Capture the cell that displays the provided text and extract its (X, Y) central coordinate. 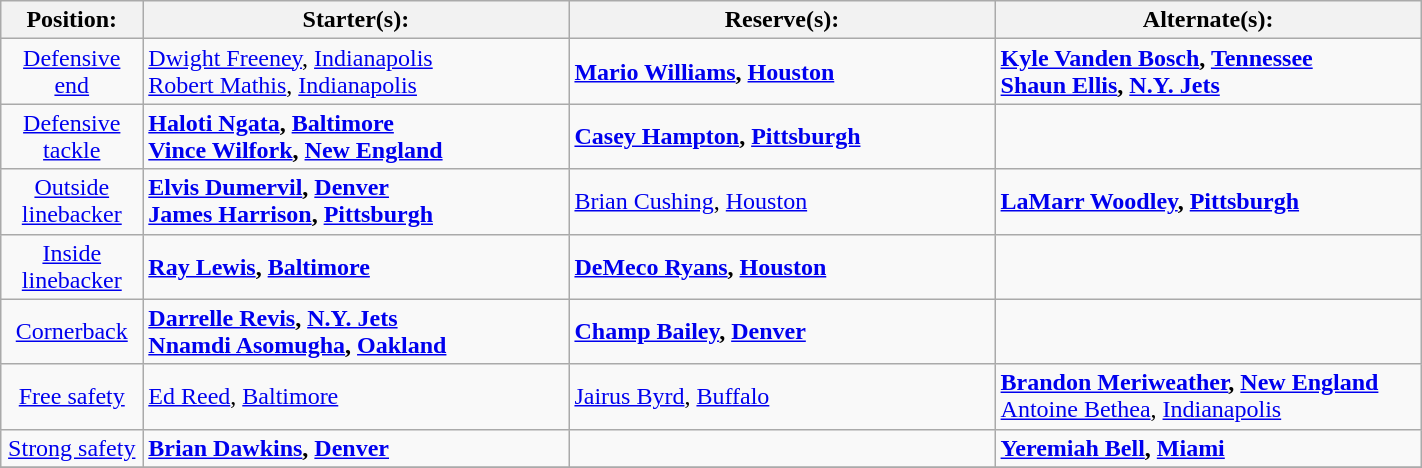
Dwight Freeney, Indianapolis Robert Mathis, Indianapolis (356, 72)
Defensive tackle (72, 136)
Brian Dawkins, Denver (356, 448)
Champ Bailey, Denver (782, 332)
Casey Hampton, Pittsburgh (782, 136)
Jairus Byrd, Buffalo (782, 396)
LaMarr Woodley, Pittsburgh (1208, 202)
Starter(s): (356, 20)
Darrelle Revis, N.Y. Jets Nnamdi Asomugha, Oakland (356, 332)
Yeremiah Bell, Miami (1208, 448)
Strong safety (72, 448)
Free safety (72, 396)
Position: (72, 20)
Inside linebacker (72, 266)
Cornerback (72, 332)
Ed Reed, Baltimore (356, 396)
Haloti Ngata, Baltimore Vince Wilfork, New England (356, 136)
Outside linebacker (72, 202)
Kyle Vanden Bosch, Tennessee Shaun Ellis, N.Y. Jets (1208, 72)
Defensive end (72, 72)
Brandon Meriweather, New England Antoine Bethea, Indianapolis (1208, 396)
Alternate(s): (1208, 20)
Elvis Dumervil, Denver James Harrison, Pittsburgh (356, 202)
Mario Williams, Houston (782, 72)
Ray Lewis, Baltimore (356, 266)
Reserve(s): (782, 20)
DeMeco Ryans, Houston (782, 266)
Brian Cushing, Houston (782, 202)
